Output the (X, Y) coordinate of the center of the cell containing the given text.  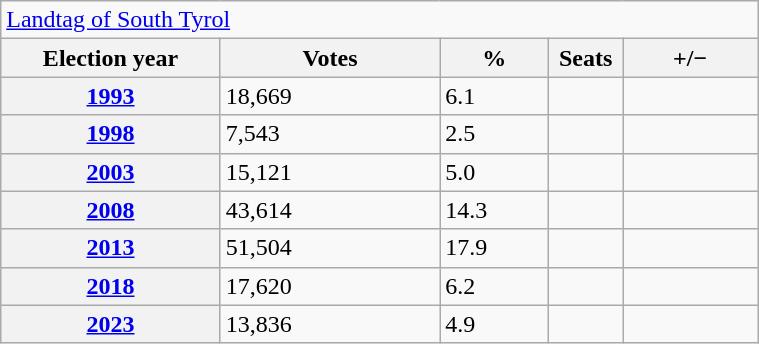
17,620 (330, 286)
+/− (690, 58)
2023 (111, 324)
2013 (111, 248)
2.5 (494, 134)
15,121 (330, 172)
1998 (111, 134)
14.3 (494, 210)
Seats (586, 58)
13,836 (330, 324)
7,543 (330, 134)
2018 (111, 286)
Votes (330, 58)
2008 (111, 210)
17.9 (494, 248)
6.2 (494, 286)
1993 (111, 96)
51,504 (330, 248)
18,669 (330, 96)
43,614 (330, 210)
4.9 (494, 324)
2003 (111, 172)
% (494, 58)
6.1 (494, 96)
5.0 (494, 172)
Landtag of South Tyrol (380, 20)
Election year (111, 58)
